Identify which cell holds the provided text, then report its [X, Y] central coordinate. 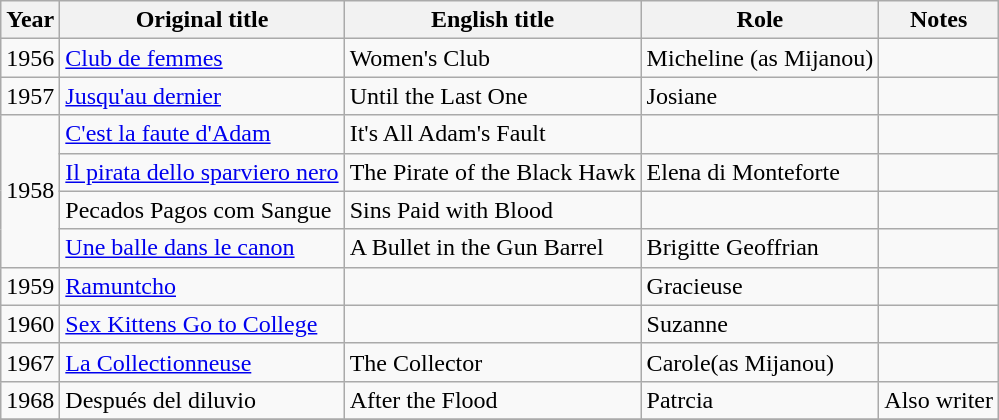
Elena di Monteforte [760, 172]
Josiane [760, 96]
Brigitte Geoffrian [760, 248]
The Collector [492, 362]
After the Flood [492, 400]
Club de femmes [202, 58]
C'est la faute d'Adam [202, 134]
Carole(as Mijanou) [760, 362]
Role [760, 20]
Después del diluvio [202, 400]
1956 [30, 58]
Jusqu'au dernier [202, 96]
La Collectionneuse [202, 362]
Also writer [939, 400]
Une balle dans le canon [202, 248]
Sex Kittens Go to College [202, 324]
A Bullet in the Gun Barrel [492, 248]
Il pirata dello sparviero nero [202, 172]
Gracieuse [760, 286]
Ramuntcho [202, 286]
Women's Club [492, 58]
Until the Last One [492, 96]
The Pirate of the Black Hawk [492, 172]
1957 [30, 96]
Patrcia [760, 400]
Notes [939, 20]
Pecados Pagos com Sangue [202, 210]
English title [492, 20]
Suzanne [760, 324]
Sins Paid with Blood [492, 210]
1959 [30, 286]
1968 [30, 400]
1967 [30, 362]
It's All Adam's Fault [492, 134]
Micheline (as Mijanou) [760, 58]
Year [30, 20]
1960 [30, 324]
Original title [202, 20]
1958 [30, 191]
